Return [X, Y] of the center of cell containing provided text 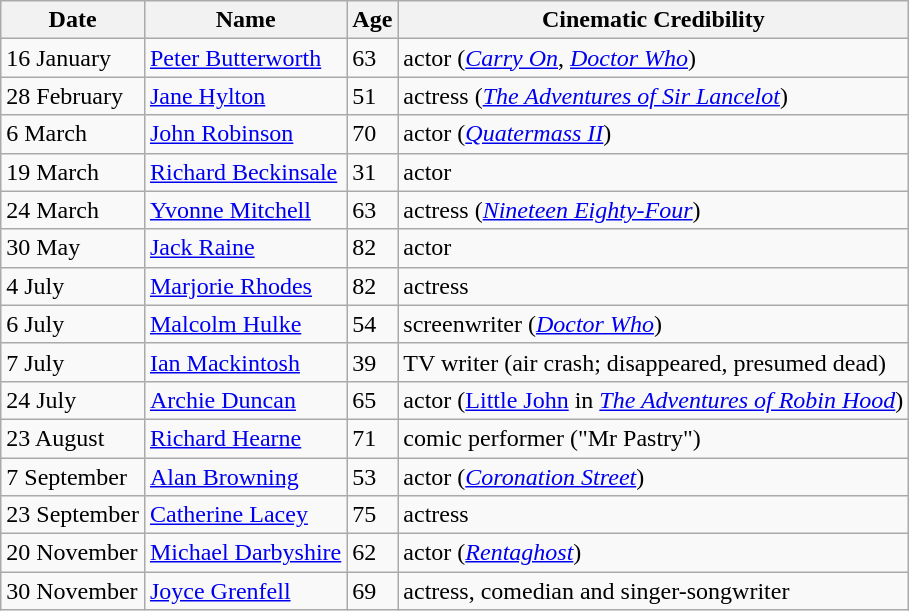
Jack Raine [245, 248]
Yvonne Mitchell [245, 210]
19 March [73, 172]
62 [372, 553]
Malcolm Hulke [245, 324]
6 July [73, 324]
actress (The Adventures of Sir Lancelot) [654, 96]
Marjorie Rhodes [245, 286]
7 July [73, 362]
24 March [73, 210]
30 May [73, 248]
Jane Hylton [245, 96]
Age [372, 20]
31 [372, 172]
16 January [73, 58]
Name [245, 20]
20 November [73, 553]
Archie Duncan [245, 400]
actor (Carry On, Doctor Who) [654, 58]
4 July [73, 286]
71 [372, 438]
Michael Darbyshire [245, 553]
Date [73, 20]
actor (Little John in The Adventures of Robin Hood) [654, 400]
Ian Mackintosh [245, 362]
75 [372, 515]
28 February [73, 96]
actor (Coronation Street) [654, 477]
Cinematic Credibility [654, 20]
53 [372, 477]
23 September [73, 515]
7 September [73, 477]
Joyce Grenfell [245, 591]
6 March [73, 134]
24 July [73, 400]
Alan Browning [245, 477]
65 [372, 400]
Peter Butterworth [245, 58]
Richard Hearne [245, 438]
23 August [73, 438]
Catherine Lacey [245, 515]
actor (Rentaghost) [654, 553]
70 [372, 134]
comic performer ("Mr Pastry") [654, 438]
51 [372, 96]
screenwriter (Doctor Who) [654, 324]
69 [372, 591]
actress (Nineteen Eighty-Four) [654, 210]
John Robinson [245, 134]
39 [372, 362]
actress, comedian and singer-songwriter [654, 591]
Richard Beckinsale [245, 172]
54 [372, 324]
TV writer (air crash; disappeared, presumed dead) [654, 362]
30 November [73, 591]
actor (Quatermass II) [654, 134]
